Extract the [x, y] coordinate from the center of the cell holding the provided text.  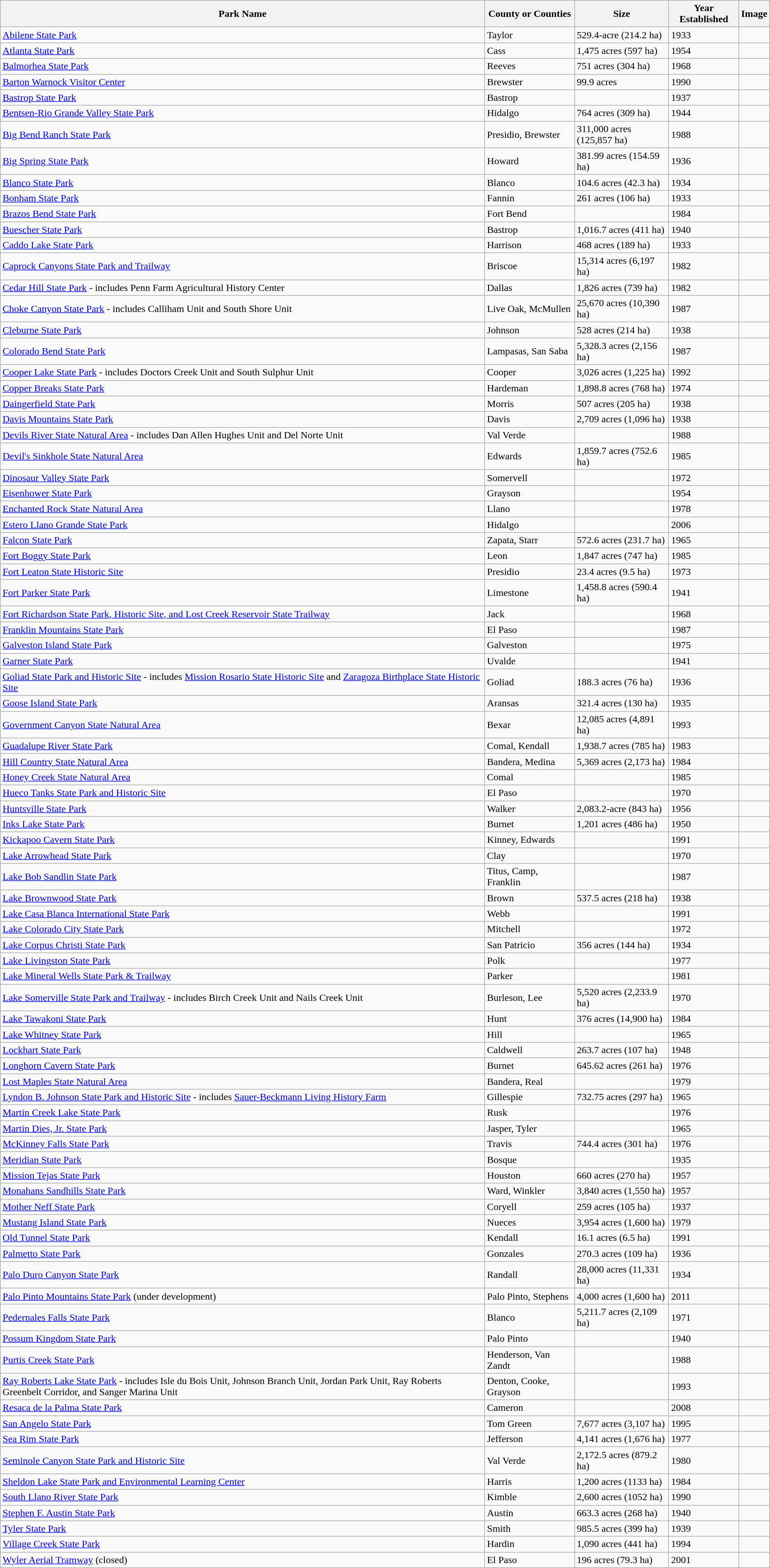
Lake Tawakoni State Park [243, 1019]
3,954 acres (1,600 ha) [622, 1222]
Possum Kingdom State Park [243, 1338]
1,200 acres (1133 ha) [622, 1482]
Martin Creek Lake State Park [243, 1113]
Coryell [530, 1207]
Palo Pinto Mountains State Park (under development) [243, 1296]
Mitchell [530, 929]
Johnson [530, 330]
Presidio, Brewster [530, 134]
Edwards [530, 456]
Size [622, 14]
1939 [704, 1528]
Bentsen-Rio Grande Valley State Park [243, 113]
2,709 acres (1,096 ha) [622, 419]
Galveston Island State Park [243, 645]
1,859.7 acres (752.6 ha) [622, 456]
Lockhart State Park [243, 1050]
Grayson [530, 493]
645.62 acres (261 ha) [622, 1065]
Gillespie [530, 1097]
Longhorn Cavern State Park [243, 1065]
Big Spring State Park [243, 161]
Falcon State Park [243, 540]
751 acres (304 ha) [622, 66]
5,328.3 acres (2,156 ha) [622, 351]
Ward, Winkler [530, 1191]
4,141 acres (1,676 ha) [622, 1439]
Denton, Cooke, Grayson [530, 1387]
Garner State Park [243, 661]
Hardeman [530, 388]
Bandera, Real [530, 1081]
Gonzales [530, 1254]
1,458.8 acres (590.4 ha) [622, 593]
Fort Leaton State Historic Site [243, 572]
Fort Richardson State Park, Historic Site, and Lost Creek Reservoir State Trailway [243, 614]
Lampasas, San Saba [530, 351]
Village Creek State Park [243, 1544]
Parker [530, 976]
Dallas [530, 288]
Lake Brownwood State Park [243, 898]
Bosque [530, 1160]
529.4-acre (214.2 ha) [622, 35]
Old Tunnel State Park [243, 1238]
Comal, Kendall [530, 746]
1,938.7 acres (785 ha) [622, 746]
Choke Canyon State Park - includes Calliham Unit and South Shore Unit [243, 309]
Brewster [530, 82]
1,201 acres (486 ha) [622, 824]
1975 [704, 645]
Caldwell [530, 1050]
Kimble [530, 1497]
5,520 acres (2,233.9 ha) [622, 998]
Atlanta State Park [243, 51]
Fort Boggy State Park [243, 556]
Fannin [530, 198]
1971 [704, 1317]
Aransas [530, 703]
1983 [704, 746]
Uvalde [530, 661]
Limestone [530, 593]
Fort Bend [530, 214]
261 acres (106 ha) [622, 198]
Live Oak, McMullen [530, 309]
Cleburne State Park [243, 330]
Copper Breaks State Park [243, 388]
1980 [704, 1460]
Honey Creek State Natural Area [243, 777]
Nueces [530, 1222]
Lake Livingston State Park [243, 961]
Barton Warnock Visitor Center [243, 82]
Davis [530, 419]
Lyndon B. Johnson State Park and Historic Site - includes Sauer-Beckmann Living History Farm [243, 1097]
1995 [704, 1424]
Goliad State Park and Historic Site - includes Mission Rosario State Historic Site and Zaragoza Birthplace State Historic Site [243, 682]
Monahans Sandhills State Park [243, 1191]
1948 [704, 1050]
3,840 acres (1,550 ha) [622, 1191]
County or Counties [530, 14]
Lake Somerville State Park and Trailway - includes Birch Creek Unit and Nails Creek Unit [243, 998]
Austin [530, 1513]
744.4 acres (301 ha) [622, 1144]
Stephen F. Austin State Park [243, 1513]
Dinosaur Valley State Park [243, 477]
188.3 acres (76 ha) [622, 682]
Kickapoo Cavern State Park [243, 840]
270.3 acres (109 ha) [622, 1254]
Lake Mineral Wells State Park & Trailway [243, 976]
381.99 acres (154.59 ha) [622, 161]
Harrison [530, 245]
Image [754, 14]
Taylor [530, 35]
Lake Whitney State Park [243, 1034]
Bandera, Medina [530, 761]
Cooper [530, 372]
Walker [530, 809]
Cameron [530, 1408]
985.5 acres (399 ha) [622, 1528]
Lake Bob Sandlin State Park [243, 877]
Mother Neff State Park [243, 1207]
2008 [704, 1408]
12,085 acres (4,891 ha) [622, 724]
1950 [704, 824]
1981 [704, 976]
663.3 acres (268 ha) [622, 1513]
528 acres (214 ha) [622, 330]
1944 [704, 113]
Enchanted Rock State Natural Area [243, 509]
Lake Casa Blanca International State Park [243, 914]
Estero Llano Grande State Park [243, 525]
376 acres (14,900 ha) [622, 1019]
Presidio [530, 572]
Huntsville State Park [243, 809]
Colorado Bend State Park [243, 351]
537.5 acres (218 ha) [622, 898]
Meridian State Park [243, 1160]
1,090 acres (441 ha) [622, 1544]
Blanco State Park [243, 182]
Hardin [530, 1544]
1956 [704, 809]
7,677 acres (3,107 ha) [622, 1424]
Devils River State Natural Area - includes Dan Allen Hughes Unit and Del Norte Unit [243, 435]
Titus, Camp, Franklin [530, 877]
Briscoe [530, 267]
Sea Rim State Park [243, 1439]
Tom Green [530, 1424]
311,000 acres (125,857 ha) [622, 134]
Jack [530, 614]
Polk [530, 961]
5,211.7 acres (2,109 ha) [622, 1317]
Brown [530, 898]
Smith [530, 1528]
1994 [704, 1544]
Goose Island State Park [243, 703]
732.75 acres (297 ha) [622, 1097]
764 acres (309 ha) [622, 113]
Palo Pinto, Stephens [530, 1296]
Daingerfield State Park [243, 404]
San Angelo State Park [243, 1424]
Tyler State Park [243, 1528]
Hill [530, 1034]
1978 [704, 509]
196 acres (79.3 ha) [622, 1560]
Fort Parker State Park [243, 593]
1992 [704, 372]
Houston [530, 1175]
Hunt [530, 1019]
Eisenhower State Park [243, 493]
1973 [704, 572]
Palmetto State Park [243, 1254]
Davis Mountains State Park [243, 419]
Galveston [530, 645]
1,475 acres (597 ha) [622, 51]
356 acres (144 ha) [622, 945]
Resaca de la Palma State Park [243, 1408]
263.7 acres (107 ha) [622, 1050]
Rusk [530, 1113]
321.4 acres (130 ha) [622, 703]
Leon [530, 556]
2,172.5 acres (879.2 ha) [622, 1460]
Randall [530, 1275]
Caprock Canyons State Park and Trailway [243, 267]
23.4 acres (9.5 ha) [622, 572]
15,314 acres (6,197 ha) [622, 267]
Government Canyon State Natural Area [243, 724]
2,083.2-acre (843 ha) [622, 809]
Kinney, Edwards [530, 840]
572.6 acres (231.7 ha) [622, 540]
Somervell [530, 477]
Bonham State Park [243, 198]
660 acres (270 ha) [622, 1175]
Sheldon Lake State Park and Environmental Learning Center [243, 1482]
Mustang Island State Park [243, 1222]
1,847 acres (747 ha) [622, 556]
25,670 acres (10,390 ha) [622, 309]
Buescher State Park [243, 229]
2011 [704, 1296]
Henderson, Van Zandt [530, 1360]
Comal [530, 777]
Bastrop State Park [243, 98]
99.9 acres [622, 82]
Harris [530, 1482]
Llano [530, 509]
Travis [530, 1144]
1974 [704, 388]
Devil's Sinkhole State Natural Area [243, 456]
2001 [704, 1560]
Park Name [243, 14]
Lake Colorado City State Park [243, 929]
3,026 acres (1,225 ha) [622, 372]
Reeves [530, 66]
McKinney Falls State Park [243, 1144]
1,016.7 acres (411 ha) [622, 229]
Jasper, Tyler [530, 1128]
Abilene State Park [243, 35]
104.6 acres (42.3 ha) [622, 182]
2,600 acres (1052 ha) [622, 1497]
507 acres (205 ha) [622, 404]
468 acres (189 ha) [622, 245]
5,369 acres (2,173 ha) [622, 761]
Goliad [530, 682]
Bexar [530, 724]
Franklin Mountains State Park [243, 630]
Lost Maples State Natural Area [243, 1081]
Purtis Creek State Park [243, 1360]
Morris [530, 404]
San Patricio [530, 945]
Balmorhea State Park [243, 66]
Jefferson [530, 1439]
Clay [530, 856]
Lake Arrowhead State Park [243, 856]
Wyler Aerial Tramway (closed) [243, 1560]
2006 [704, 525]
4,000 acres (1,600 ha) [622, 1296]
Cedar Hill State Park - includes Penn Farm Agricultural History Center [243, 288]
28,000 acres (11,331 ha) [622, 1275]
Hill Country State Natural Area [243, 761]
Guadalupe River State Park [243, 746]
Burleson, Lee [530, 998]
Cooper Lake State Park - includes Doctors Creek Unit and South Sulphur Unit [243, 372]
1,826 acres (739 ha) [622, 288]
Cass [530, 51]
South Llano River State Park [243, 1497]
Mission Tejas State Park [243, 1175]
Howard [530, 161]
Lake Corpus Christi State Park [243, 945]
Hueco Tanks State Park and Historic Site [243, 793]
Martin Dies, Jr. State Park [243, 1128]
Kendall [530, 1238]
Zapata, Starr [530, 540]
Year Established [704, 14]
16.1 acres (6.5 ha) [622, 1238]
Palo Pinto [530, 1338]
Pedernales Falls State Park [243, 1317]
Inks Lake State Park [243, 824]
259 acres (105 ha) [622, 1207]
Palo Duro Canyon State Park [243, 1275]
Webb [530, 914]
Seminole Canyon State Park and Historic Site [243, 1460]
Big Bend Ranch State Park [243, 134]
Caddo Lake State Park [243, 245]
1,898.8 acres (768 ha) [622, 388]
Brazos Bend State Park [243, 214]
